Find where the given text appears and provide that cell's center as [x, y] coordinate. 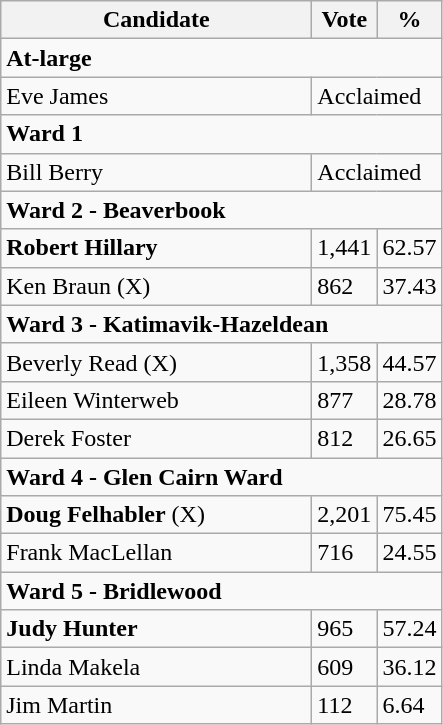
% [410, 20]
Ward 5 - Bridlewood [222, 591]
24.55 [410, 553]
Beverly Read (X) [156, 362]
26.65 [410, 438]
At-large [222, 58]
Eve James [156, 96]
Eileen Winterweb [156, 400]
Ken Braun (X) [156, 286]
28.78 [410, 400]
36.12 [410, 667]
Ward 3 - Katimavik-Hazeldean [222, 324]
1,441 [344, 248]
877 [344, 400]
57.24 [410, 629]
112 [344, 705]
Bill Berry [156, 172]
609 [344, 667]
1,358 [344, 362]
Judy Hunter [156, 629]
62.57 [410, 248]
Ward 1 [222, 134]
965 [344, 629]
2,201 [344, 515]
Doug Felhabler (X) [156, 515]
Robert Hillary [156, 248]
75.45 [410, 515]
Ward 2 - Beaverbook [222, 210]
Jim Martin [156, 705]
Vote [344, 20]
Frank MacLellan [156, 553]
862 [344, 286]
716 [344, 553]
Ward 4 - Glen Cairn Ward [222, 477]
Derek Foster [156, 438]
6.64 [410, 705]
812 [344, 438]
Linda Makela [156, 667]
37.43 [410, 286]
44.57 [410, 362]
Candidate [156, 20]
